Extract the [x, y] coordinate from the center of the cell holding the provided text.  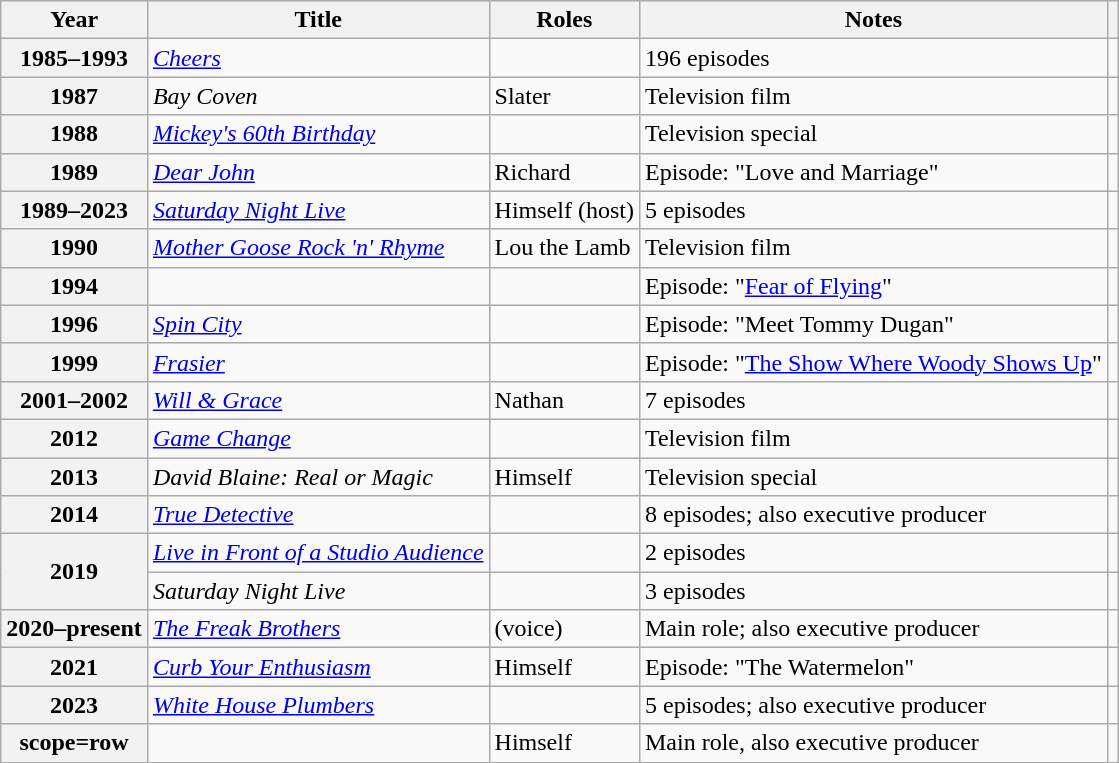
Nathan [564, 400]
8 episodes; also executive producer [873, 515]
2021 [74, 667]
Title [318, 20]
Live in Front of a Studio Audience [318, 553]
Lou the Lamb [564, 248]
Bay Coven [318, 96]
5 episodes [873, 210]
Richard [564, 172]
Curb Your Enthusiasm [318, 667]
2012 [74, 438]
2023 [74, 705]
1989–2023 [74, 210]
1988 [74, 134]
Spin City [318, 324]
Main role, also executive producer [873, 743]
Year [74, 20]
Episode: "The Watermelon" [873, 667]
1990 [74, 248]
2019 [74, 572]
Frasier [318, 362]
1987 [74, 96]
1989 [74, 172]
5 episodes; also executive producer [873, 705]
Cheers [318, 58]
2 episodes [873, 553]
1985–1993 [74, 58]
Slater [564, 96]
Notes [873, 20]
David Blaine: Real or Magic [318, 477]
7 episodes [873, 400]
2001–2002 [74, 400]
Roles [564, 20]
scope=row [74, 743]
White House Plumbers [318, 705]
Mickey's 60th Birthday [318, 134]
Will & Grace [318, 400]
1994 [74, 286]
2013 [74, 477]
Main role; also executive producer [873, 629]
2014 [74, 515]
The Freak Brothers [318, 629]
2020–present [74, 629]
Himself (host) [564, 210]
Episode: "The Show Where Woody Shows Up" [873, 362]
1996 [74, 324]
(voice) [564, 629]
1999 [74, 362]
3 episodes [873, 591]
Dear John [318, 172]
Game Change [318, 438]
Mother Goose Rock 'n' Rhyme [318, 248]
196 episodes [873, 58]
Episode: "Fear of Flying" [873, 286]
True Detective [318, 515]
Episode: "Love and Marriage" [873, 172]
Episode: "Meet Tommy Dugan" [873, 324]
